Return the (x, y) coordinate for the center point of the cell that contains the specified text.  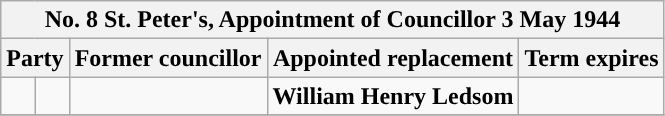
Party (35, 58)
William Henry Ledsom (393, 96)
Former councillor (168, 58)
No. 8 St. Peter's, Appointment of Councillor 3 May 1944 (332, 20)
Term expires (592, 58)
Appointed replacement (393, 58)
